Extract the (x, y) coordinate from the center of the cell holding the provided text.  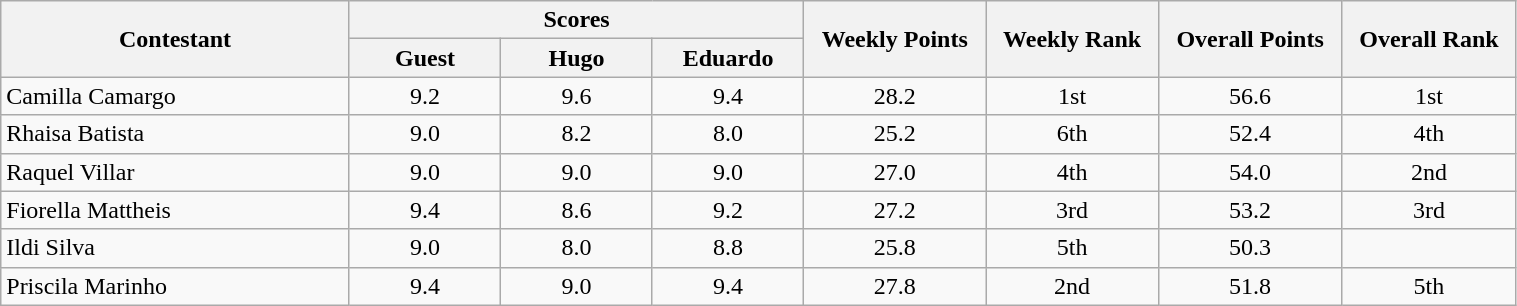
Raquel Villar (175, 172)
Fiorella Mattheis (175, 210)
27.0 (895, 172)
50.3 (1250, 248)
25.2 (895, 134)
Weekly Rank (1072, 39)
Contestant (175, 39)
53.2 (1250, 210)
8.8 (728, 248)
Overall Points (1250, 39)
25.8 (895, 248)
9.6 (577, 96)
27.2 (895, 210)
Hugo (577, 58)
8.2 (577, 134)
52.4 (1250, 134)
Priscila Marinho (175, 286)
27.8 (895, 286)
Overall Rank (1429, 39)
28.2 (895, 96)
8.6 (577, 210)
Camilla Camargo (175, 96)
54.0 (1250, 172)
Scores (576, 20)
Guest (425, 58)
Ildi Silva (175, 248)
Eduardo (728, 58)
51.8 (1250, 286)
Rhaisa Batista (175, 134)
Weekly Points (895, 39)
6th (1072, 134)
56.6 (1250, 96)
